For the text-containing cell, return its midpoint in [X, Y] coordinate format. 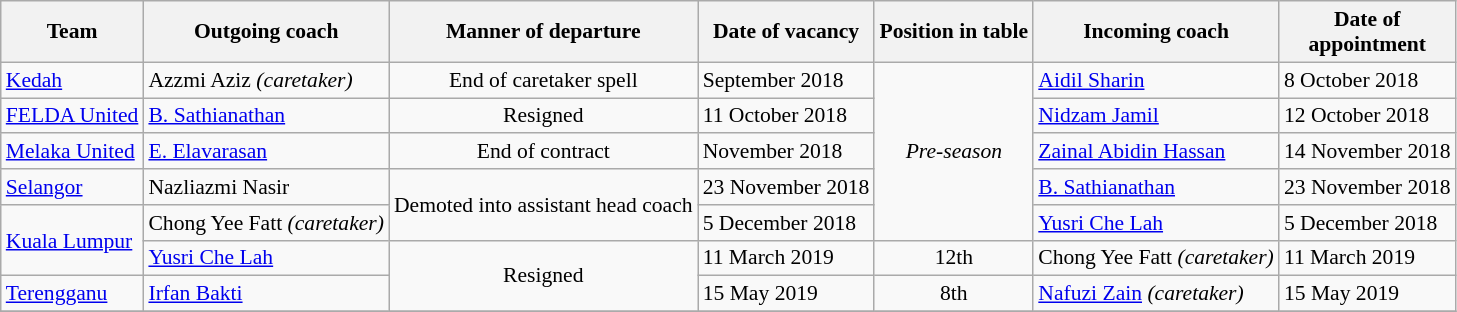
November 2018 [786, 152]
E. Elavarasan [266, 152]
Terengganu [72, 294]
End of contract [544, 152]
Team [72, 32]
Nafuzi Zain (caretaker) [1156, 294]
11 October 2018 [786, 116]
End of caretaker spell [544, 80]
Azzmi Aziz (caretaker) [266, 80]
12th [954, 258]
Melaka United [72, 152]
Nidzam Jamil [1156, 116]
Pre-season [954, 151]
September 2018 [786, 80]
Selangor [72, 187]
Irfan Bakti [266, 294]
Date ofappointment [1368, 32]
14 November 2018 [1368, 152]
8th [954, 294]
Aidil Sharin [1156, 80]
FELDA United [72, 116]
Outgoing coach [266, 32]
Nazliazmi Nasir [266, 187]
Kedah [72, 80]
8 October 2018 [1368, 80]
12 October 2018 [1368, 116]
Position in table [954, 32]
Incoming coach [1156, 32]
Date of vacancy [786, 32]
Demoted into assistant head coach [544, 204]
Zainal Abidin Hassan [1156, 152]
Manner of departure [544, 32]
Kuala Lumpur [72, 240]
